Pinpoint the cell where the given text exists, returning its (X, Y) midpoint coordinate. 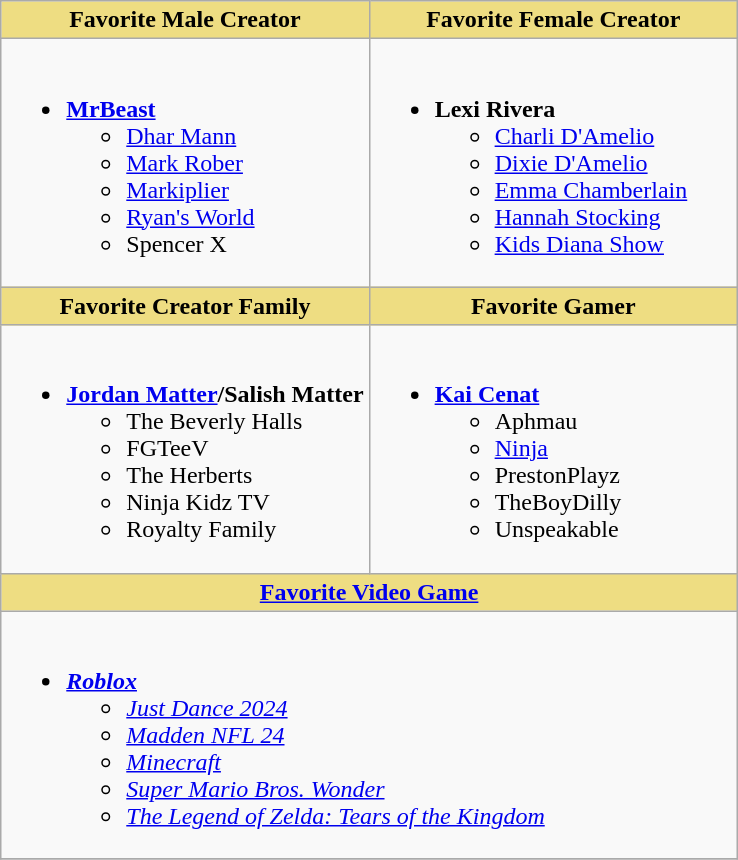
Favorite Gamer (553, 306)
RobloxJust Dance 2024Madden NFL 24MinecraftSuper Mario Bros. WonderThe Legend of Zelda: Tears of the Kingdom (370, 735)
Favorite Creator Family (185, 306)
Jordan Matter/Salish MatterThe Beverly HallsFGTeeVThe HerbertsNinja Kidz TVRoyalty Family (185, 449)
MrBeastDhar MannMark RoberMarkiplierRyan's WorldSpencer X (185, 163)
Lexi RiveraCharli D'AmelioDixie D'AmelioEmma ChamberlainHannah StockingKids Diana Show (553, 163)
Favorite Female Creator (553, 20)
Kai CenatAphmauNinjaPrestonPlayzTheBoyDillyUnspeakable (553, 449)
Favorite Male Creator (185, 20)
Favorite Video Game (370, 592)
